Identify which cell holds the provided text, then report its (X, Y) central coordinate. 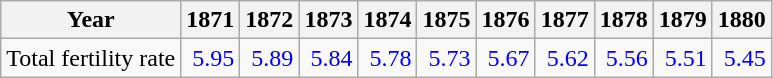
5.73 (446, 58)
5.62 (564, 58)
Total fertility rate (91, 58)
5.45 (742, 58)
1873 (328, 20)
1871 (210, 20)
1879 (682, 20)
5.84 (328, 58)
5.89 (270, 58)
5.78 (388, 58)
1878 (624, 20)
Year (91, 20)
1876 (506, 20)
5.67 (506, 58)
5.51 (682, 58)
5.56 (624, 58)
1875 (446, 20)
1874 (388, 20)
5.95 (210, 58)
1877 (564, 20)
1872 (270, 20)
1880 (742, 20)
